Identify which cell holds the provided text, then report its [X, Y] central coordinate. 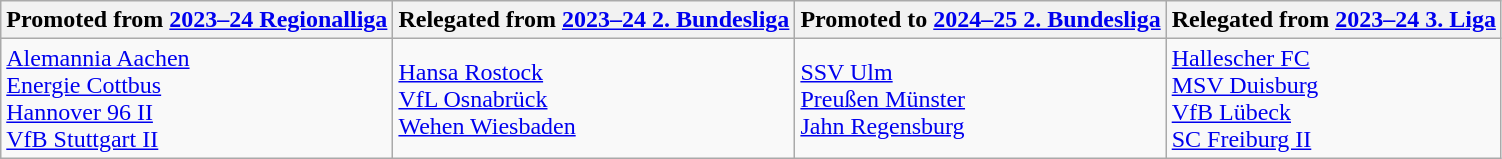
SSV UlmPreußen MünsterJahn Regensburg [980, 98]
Hansa RostockVfL OsnabrückWehen Wiesbaden [594, 98]
Alemannia AachenEnergie CottbusHannover 96 IIVfB Stuttgart II [197, 98]
Relegated from 2023–24 2. Bundesliga [594, 20]
Hallescher FCMSV DuisburgVfB LübeckSC Freiburg II [1334, 98]
Relegated from 2023–24 3. Liga [1334, 20]
Promoted to 2024–25 2. Bundesliga [980, 20]
Promoted from 2023–24 Regionalliga [197, 20]
